Find where the given text appears and provide that cell's center as (X, Y) coordinate. 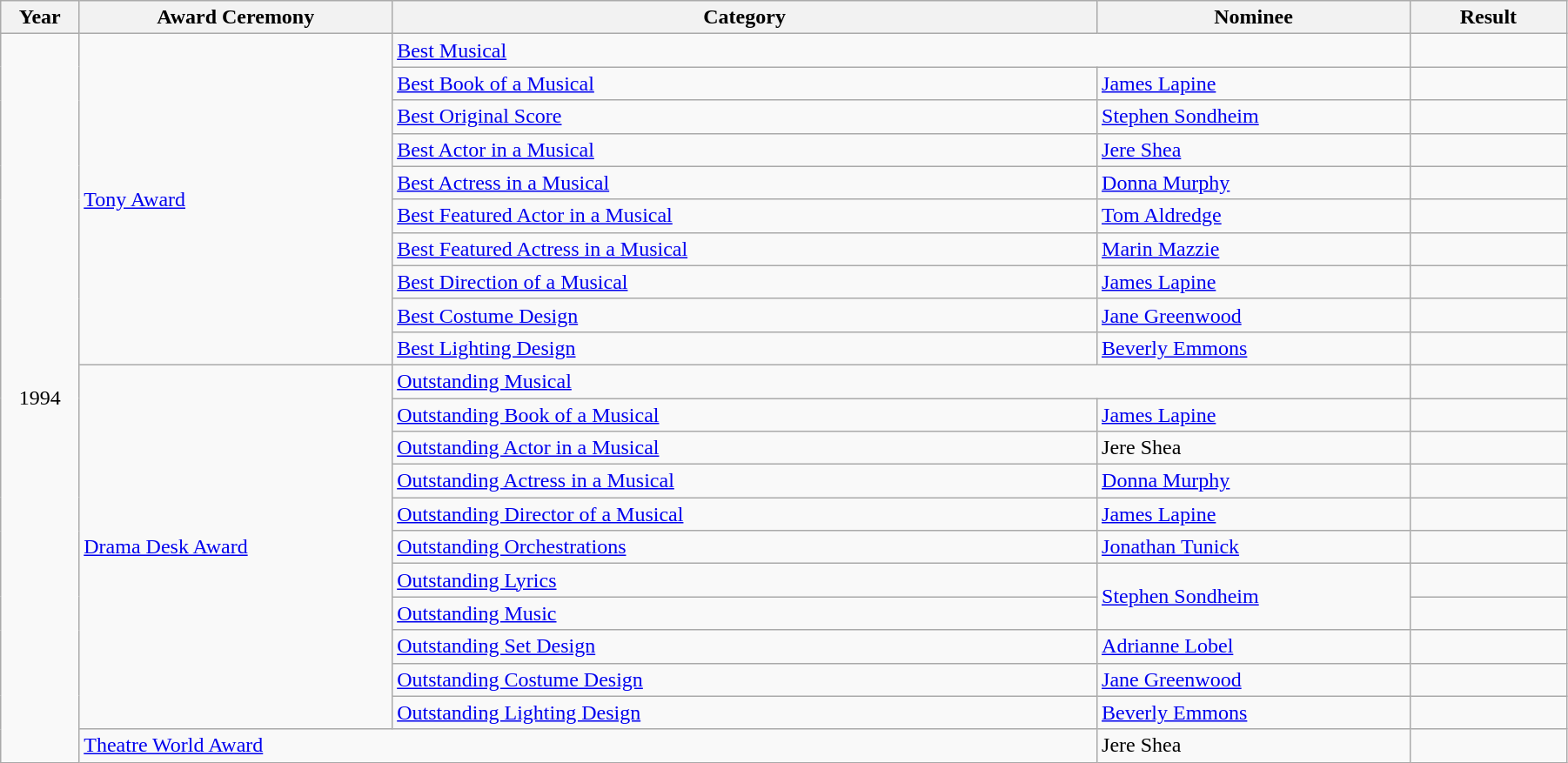
Best Featured Actress in a Musical (745, 249)
Year (40, 17)
Best Direction of a Musical (745, 282)
Outstanding Costume Design (745, 679)
Best Lighting Design (745, 348)
Best Musical (901, 50)
Drama Desk Award (236, 546)
Result (1488, 17)
Outstanding Director of a Musical (745, 514)
Outstanding Lighting Design (745, 713)
Outstanding Actress in a Musical (745, 481)
Best Actor in a Musical (745, 150)
Jonathan Tunick (1254, 547)
Marin Mazzie (1254, 249)
Best Actress in a Musical (745, 183)
Best Original Score (745, 117)
Best Book of a Musical (745, 84)
Theatre World Award (588, 746)
Outstanding Set Design (745, 646)
Outstanding Actor in a Musical (745, 448)
Tony Award (236, 200)
Award Ceremony (236, 17)
Outstanding Orchestrations (745, 547)
Best Costume Design (745, 315)
Outstanding Lyrics (745, 580)
1994 (40, 398)
Nominee (1254, 17)
Tom Aldredge (1254, 216)
Best Featured Actor in a Musical (745, 216)
Category (745, 17)
Outstanding Musical (901, 381)
Outstanding Music (745, 613)
Adrianne Lobel (1254, 646)
Outstanding Book of a Musical (745, 415)
